For the text-containing cell, return its midpoint in (x, y) coordinate format. 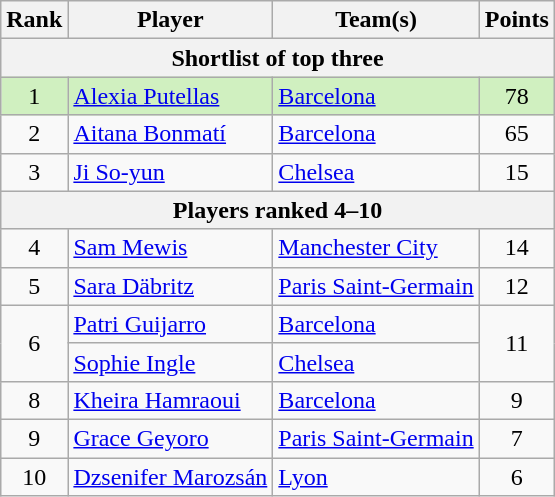
Players ranked 4–10 (278, 210)
15 (516, 172)
12 (516, 286)
10 (34, 477)
Patri Guijarro (170, 324)
Lyon (376, 477)
Rank (34, 20)
5 (34, 286)
Sara Däbritz (170, 286)
65 (516, 134)
2 (34, 134)
11 (516, 343)
Manchester City (376, 248)
Points (516, 20)
78 (516, 96)
Dzsenifer Marozsán (170, 477)
1 (34, 96)
Team(s) (376, 20)
Ji So-yun (170, 172)
Shortlist of top three (278, 58)
4 (34, 248)
Kheira Hamraoui (170, 400)
Alexia Putellas (170, 96)
Sophie Ingle (170, 362)
14 (516, 248)
8 (34, 400)
3 (34, 172)
Player (170, 20)
Sam Mewis (170, 248)
Grace Geyoro (170, 438)
Aitana Bonmatí (170, 134)
7 (516, 438)
